Find where the given text appears and provide that cell's center as (x, y) coordinate. 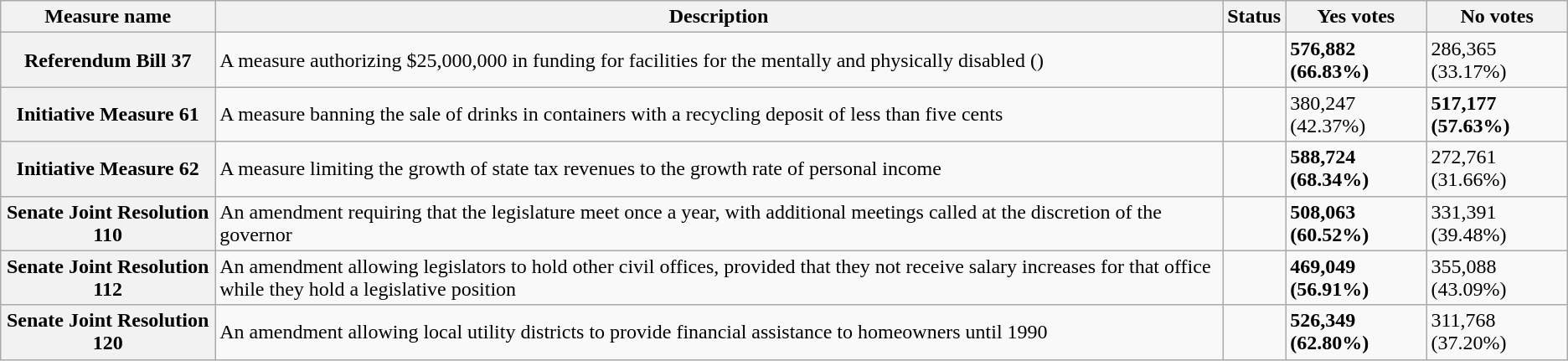
Initiative Measure 61 (108, 114)
Senate Joint Resolution 112 (108, 278)
272,761 (31.66%) (1497, 169)
526,349 (62.80%) (1356, 332)
517,177 (57.63%) (1497, 114)
588,724 (68.34%) (1356, 169)
Senate Joint Resolution 110 (108, 223)
355,088 (43.09%) (1497, 278)
A measure authorizing $25,000,000 in funding for facilities for the mentally and physically disabled () (719, 60)
No votes (1497, 17)
An amendment allowing local utility districts to provide financial assistance to homeowners until 1990 (719, 332)
469,049 (56.91%) (1356, 278)
A measure limiting the growth of state tax revenues to the growth rate of personal income (719, 169)
A measure banning the sale of drinks in containers with a recycling deposit of less than five cents (719, 114)
380,247 (42.37%) (1356, 114)
576,882 (66.83%) (1356, 60)
Status (1255, 17)
286,365 (33.17%) (1497, 60)
An amendment requiring that the legislature meet once a year, with additional meetings called at the discretion of the governor (719, 223)
Initiative Measure 62 (108, 169)
Referendum Bill 37 (108, 60)
Measure name (108, 17)
311,768 (37.20%) (1497, 332)
331,391 (39.48%) (1497, 223)
Senate Joint Resolution 120 (108, 332)
508,063 (60.52%) (1356, 223)
Yes votes (1356, 17)
Description (719, 17)
